Find where the given text appears and provide that cell's center as [x, y] coordinate. 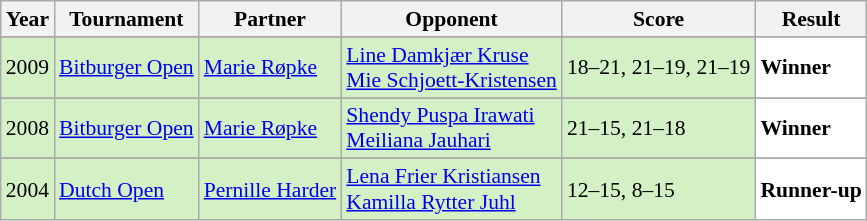
21–15, 21–18 [659, 128]
Year [28, 19]
Result [810, 19]
2008 [28, 128]
Line Damkjær Kruse Mie Schjoett-Kristensen [452, 68]
Pernille Harder [270, 190]
Lena Frier Kristiansen Kamilla Rytter Juhl [452, 190]
Runner-up [810, 190]
Opponent [452, 19]
18–21, 21–19, 21–19 [659, 68]
2004 [28, 190]
12–15, 8–15 [659, 190]
Dutch Open [126, 190]
2009 [28, 68]
Tournament [126, 19]
Score [659, 19]
Partner [270, 19]
Shendy Puspa Irawati Meiliana Jauhari [452, 128]
